Extract the (X, Y) coordinate from the center of the cell holding the provided text.  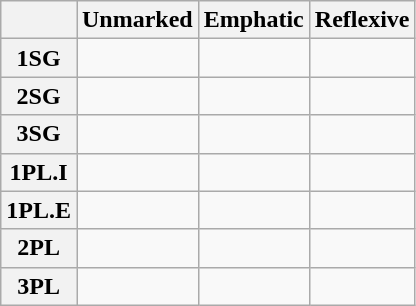
3SG (39, 134)
Unmarked (137, 20)
1PL.I (39, 172)
1PL.E (39, 210)
1SG (39, 58)
3PL (39, 286)
Reflexive (362, 20)
2PL (39, 248)
Emphatic (254, 20)
2SG (39, 96)
